Search for the cell housing the specified text and yield its [x, y] center coordinate. 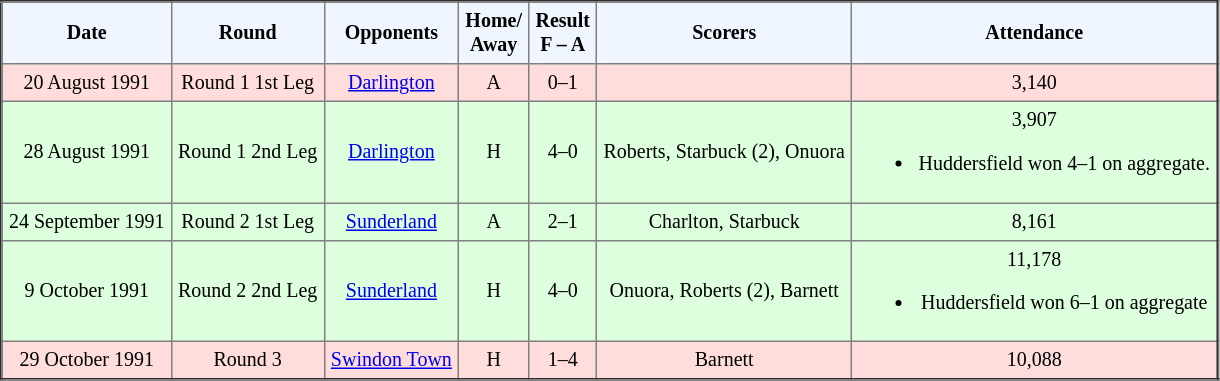
Round 1 2nd Leg [248, 152]
Round 1 1st Leg [248, 83]
10,088 [1035, 361]
Attendance [1035, 33]
Onuora, Roberts (2), Barnett [724, 290]
20 August 1991 [87, 83]
Round 2 2nd Leg [248, 290]
9 October 1991 [87, 290]
3,907Huddersfield won 4–1 on aggregate. [1035, 152]
Scorers [724, 33]
28 August 1991 [87, 152]
3,140 [1035, 83]
ResultF – A [563, 33]
Barnett [724, 361]
29 October 1991 [87, 361]
Charlton, Starbuck [724, 222]
1–4 [563, 361]
24 September 1991 [87, 222]
11,178Huddersfield won 6–1 on aggregate [1035, 290]
2–1 [563, 222]
Home/Away [494, 33]
Swindon Town [391, 361]
Round 2 1st Leg [248, 222]
Opponents [391, 33]
8,161 [1035, 222]
Roberts, Starbuck (2), Onuora [724, 152]
0–1 [563, 83]
Round [248, 33]
Round 3 [248, 361]
Date [87, 33]
